Return [X, Y] of the center of cell containing provided text 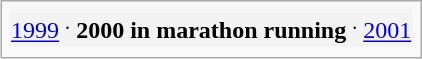
1999 . 2000 in marathon running . 2001 [212, 27]
